Search for the cell housing the specified text and yield its (X, Y) center coordinate. 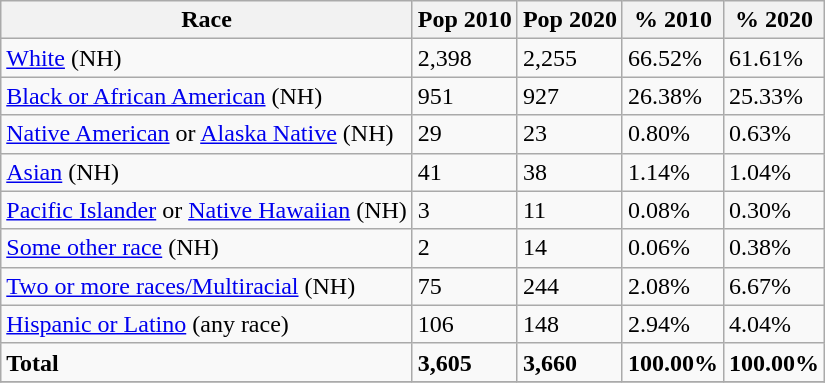
0.80% (672, 134)
1.14% (672, 172)
11 (570, 210)
% 2010 (672, 20)
927 (570, 96)
Total (207, 362)
3,605 (464, 362)
2,398 (464, 58)
23 (570, 134)
26.38% (672, 96)
Black or African American (NH) (207, 96)
41 (464, 172)
Pop 2020 (570, 20)
6.67% (774, 286)
Some other race (NH) (207, 248)
3,660 (570, 362)
Race (207, 20)
White (NH) (207, 58)
Asian (NH) (207, 172)
0.30% (774, 210)
61.61% (774, 58)
Two or more races/Multiracial (NH) (207, 286)
Native American or Alaska Native (NH) (207, 134)
Hispanic or Latino (any race) (207, 324)
Pacific Islander or Native Hawaiian (NH) (207, 210)
4.04% (774, 324)
106 (464, 324)
2.08% (672, 286)
0.08% (672, 210)
% 2020 (774, 20)
951 (464, 96)
25.33% (774, 96)
0.38% (774, 248)
0.06% (672, 248)
66.52% (672, 58)
148 (570, 324)
2 (464, 248)
14 (570, 248)
38 (570, 172)
2.94% (672, 324)
1.04% (774, 172)
29 (464, 134)
75 (464, 286)
244 (570, 286)
0.63% (774, 134)
3 (464, 210)
2,255 (570, 58)
Pop 2010 (464, 20)
